From the cell containing the given text, extract its center point as (X, Y) coordinate. 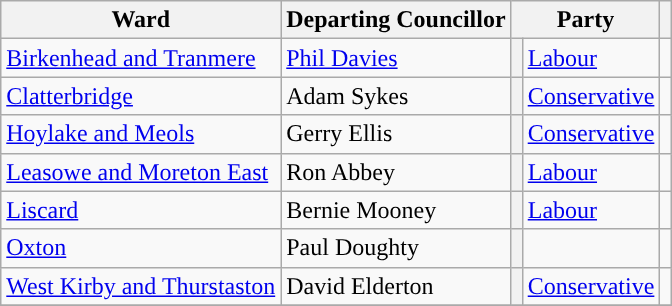
Adam Sykes (396, 96)
David Elderton (396, 286)
Gerry Ellis (396, 134)
Phil Davies (396, 58)
Liscard (141, 210)
Paul Doughty (396, 248)
Oxton (141, 248)
Hoylake and Meols (141, 134)
Birkenhead and Tranmere (141, 58)
Ward (141, 20)
Leasowe and Moreton East (141, 172)
Departing Councillor (396, 20)
Ron Abbey (396, 172)
Clatterbridge (141, 96)
West Kirby and Thurstaston (141, 286)
Bernie Mooney (396, 210)
Party (586, 20)
